Capture the cell that displays the provided text and extract its (X, Y) central coordinate. 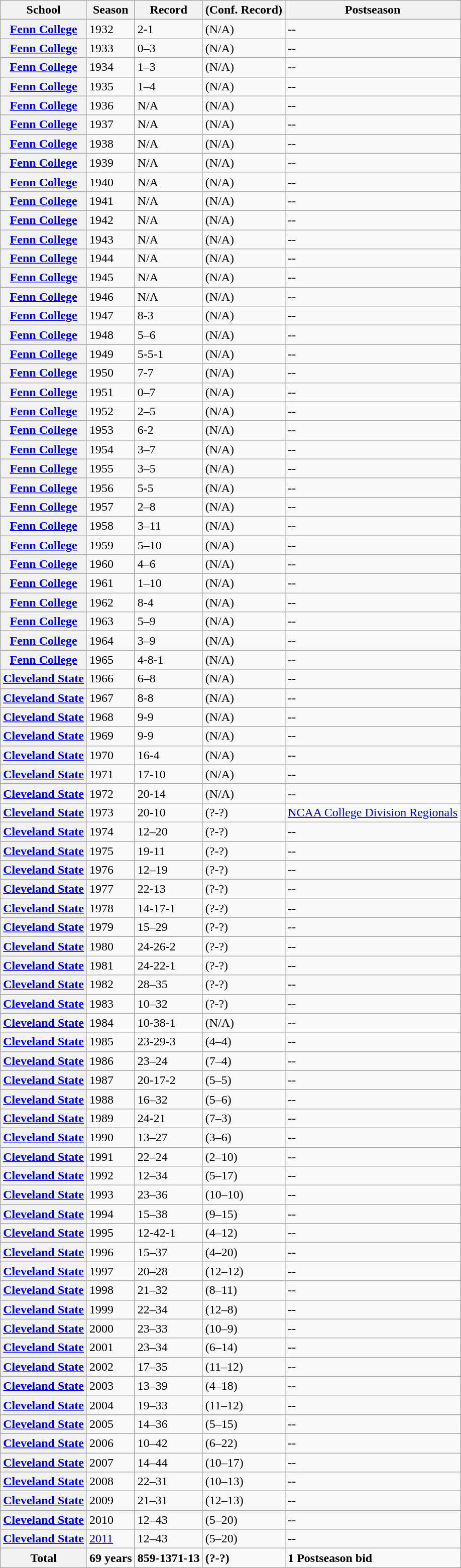
(9–15) (244, 1214)
24-22-1 (169, 966)
2006 (110, 1443)
1948 (110, 335)
3–5 (169, 468)
23–34 (169, 1348)
19-11 (169, 851)
1981 (110, 966)
(12–12) (244, 1271)
(10–10) (244, 1195)
(4–18) (244, 1386)
1973 (110, 812)
(10–9) (244, 1329)
17-10 (169, 774)
5–6 (169, 335)
2003 (110, 1386)
Record (169, 10)
3–11 (169, 526)
1965 (110, 660)
1950 (110, 373)
(12–13) (244, 1501)
2005 (110, 1424)
1955 (110, 468)
16–32 (169, 1099)
6–8 (169, 679)
2–8 (169, 507)
1975 (110, 851)
(4–20) (244, 1252)
8-8 (169, 698)
1977 (110, 889)
2007 (110, 1463)
0–3 (169, 48)
2002 (110, 1367)
(2–10) (244, 1156)
1993 (110, 1195)
19–33 (169, 1405)
1944 (110, 259)
14-17-1 (169, 908)
21–31 (169, 1501)
2009 (110, 1501)
1936 (110, 105)
5–9 (169, 622)
22–34 (169, 1309)
1995 (110, 1233)
1933 (110, 48)
1982 (110, 985)
5-5 (169, 488)
13–27 (169, 1137)
(10–17) (244, 1463)
1–10 (169, 583)
1976 (110, 870)
1963 (110, 622)
0–7 (169, 392)
1970 (110, 755)
10-38-1 (169, 1023)
1 Postseason bid (373, 1558)
8-3 (169, 316)
12–19 (169, 870)
69 years (110, 1558)
24-21 (169, 1118)
1947 (110, 316)
4–6 (169, 564)
1984 (110, 1023)
1998 (110, 1290)
(4–4) (244, 1042)
(8–11) (244, 1290)
1974 (110, 831)
21–32 (169, 1290)
1940 (110, 182)
2011 (110, 1539)
24-26-2 (169, 946)
Postseason (373, 10)
15–37 (169, 1252)
14–36 (169, 1424)
(Conf. Record) (244, 10)
1991 (110, 1156)
10–42 (169, 1443)
1989 (110, 1118)
1935 (110, 86)
(4–12) (244, 1233)
14–44 (169, 1463)
1999 (110, 1309)
12–34 (169, 1176)
1959 (110, 545)
23–36 (169, 1195)
23–24 (169, 1061)
1979 (110, 927)
(5–17) (244, 1176)
1980 (110, 946)
1941 (110, 201)
1985 (110, 1042)
20-10 (169, 812)
3–9 (169, 641)
Season (110, 10)
1978 (110, 908)
1964 (110, 641)
1972 (110, 793)
NCAA College Division Regionals (373, 812)
5-5-1 (169, 354)
23–33 (169, 1329)
1967 (110, 698)
8-4 (169, 602)
12–20 (169, 831)
17–35 (169, 1367)
1962 (110, 602)
1990 (110, 1137)
2-1 (169, 29)
(3–6) (244, 1137)
(5–15) (244, 1424)
12-42-1 (169, 1233)
2001 (110, 1348)
1960 (110, 564)
1957 (110, 507)
1939 (110, 163)
1994 (110, 1214)
1946 (110, 297)
1942 (110, 220)
16-4 (169, 755)
1986 (110, 1061)
1951 (110, 392)
1956 (110, 488)
23-29-3 (169, 1042)
1952 (110, 411)
1–3 (169, 67)
1992 (110, 1176)
15–38 (169, 1214)
13–39 (169, 1386)
22–31 (169, 1482)
10–32 (169, 1004)
1983 (110, 1004)
1938 (110, 144)
1968 (110, 717)
3–7 (169, 449)
1971 (110, 774)
(10–13) (244, 1482)
1953 (110, 430)
2008 (110, 1482)
Total (44, 1558)
(12–8) (244, 1309)
2000 (110, 1329)
1997 (110, 1271)
1937 (110, 125)
1949 (110, 354)
1958 (110, 526)
1987 (110, 1080)
1934 (110, 67)
20-14 (169, 793)
2–5 (169, 411)
(6–22) (244, 1443)
1–4 (169, 86)
859-1371-13 (169, 1558)
1943 (110, 239)
1966 (110, 679)
2004 (110, 1405)
School (44, 10)
2010 (110, 1520)
20–28 (169, 1271)
(7–3) (244, 1118)
1961 (110, 583)
15–29 (169, 927)
7-7 (169, 373)
(6–14) (244, 1348)
20-17-2 (169, 1080)
1932 (110, 29)
1969 (110, 736)
28–35 (169, 985)
1988 (110, 1099)
22-13 (169, 889)
1954 (110, 449)
1945 (110, 278)
(5–5) (244, 1080)
6-2 (169, 430)
(7–4) (244, 1061)
5–10 (169, 545)
(5–6) (244, 1099)
4-8-1 (169, 660)
1996 (110, 1252)
22–24 (169, 1156)
